Identify which cell holds the provided text, then report its [x, y] central coordinate. 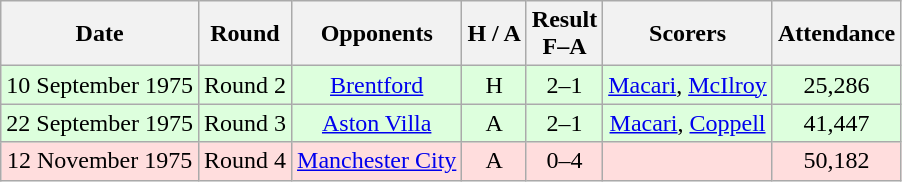
Attendance [836, 34]
0–4 [564, 161]
H [494, 85]
50,182 [836, 161]
Round 3 [244, 123]
Brentford [377, 85]
Macari, McIlroy [688, 85]
22 September 1975 [100, 123]
Round 4 [244, 161]
Scorers [688, 34]
H / A [494, 34]
Macari, Coppell [688, 123]
ResultF–A [564, 34]
Manchester City [377, 161]
41,447 [836, 123]
25,286 [836, 85]
Aston Villa [377, 123]
Round [244, 34]
12 November 1975 [100, 161]
Round 2 [244, 85]
Opponents [377, 34]
Date [100, 34]
10 September 1975 [100, 85]
